Output the (x, y) coordinate of the center of the cell containing the given text.  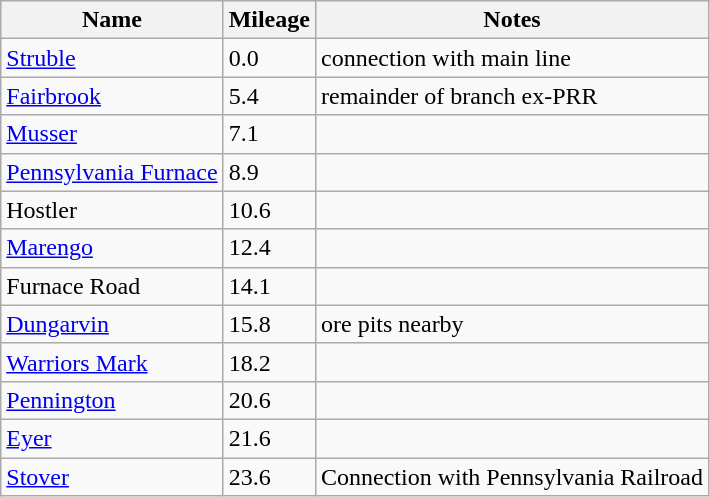
Eyer (112, 438)
0.0 (269, 58)
7.1 (269, 134)
Marengo (112, 248)
10.6 (269, 210)
Warriors Mark (112, 362)
Musser (112, 134)
23.6 (269, 477)
ore pits nearby (512, 324)
Pennington (112, 400)
remainder of branch ex-PRR (512, 96)
12.4 (269, 248)
Stover (112, 477)
14.1 (269, 286)
Furnace Road (112, 286)
Pennsylvania Furnace (112, 172)
8.9 (269, 172)
21.6 (269, 438)
20.6 (269, 400)
Hostler (112, 210)
Notes (512, 20)
Mileage (269, 20)
5.4 (269, 96)
Struble (112, 58)
Fairbrook (112, 96)
Dungarvin (112, 324)
Connection with Pennsylvania Railroad (512, 477)
connection with main line (512, 58)
Name (112, 20)
18.2 (269, 362)
15.8 (269, 324)
